Return the (x, y) coordinate for the center point of the cell that contains the specified text.  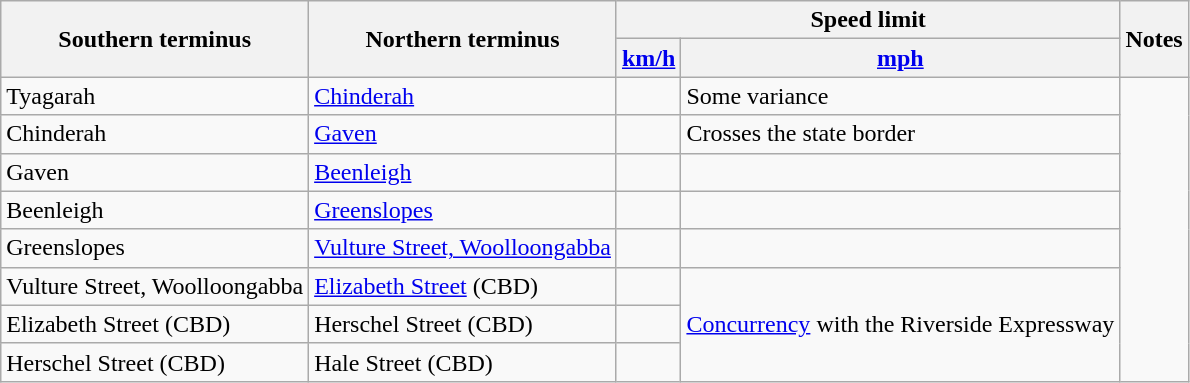
Some variance (900, 96)
Southern terminus (155, 39)
Northern terminus (463, 39)
Notes (1154, 39)
mph (900, 58)
Tyagarah (155, 96)
Crosses the state border (900, 134)
Hale Street (CBD) (463, 362)
Concurrency with the Riverside Expressway (900, 324)
Speed limit (868, 20)
km/h (648, 58)
